Determine the (X, Y) coordinate at the center of the cell enclosing the given text.  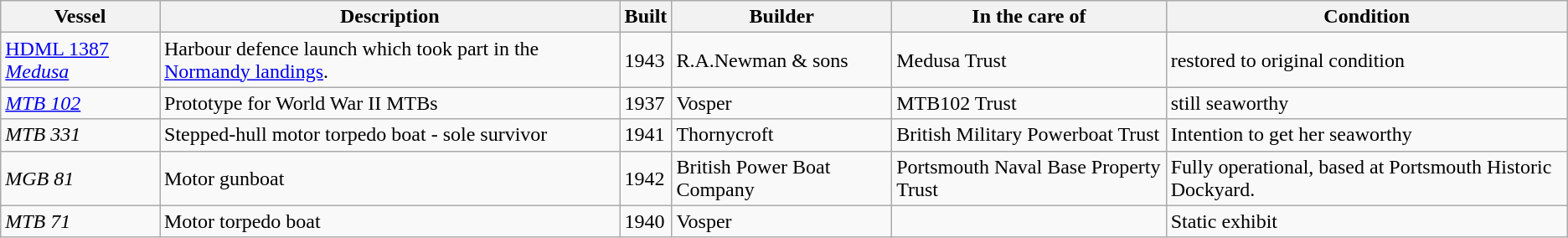
Harbour defence launch which took part in the Normandy landings. (389, 60)
Description (389, 17)
MTB 331 (80, 135)
Condition (1367, 17)
Prototype for World War II MTBs (389, 103)
restored to original condition (1367, 60)
Static exhibit (1367, 221)
Intention to get her seaworthy (1367, 135)
Builder (782, 17)
Stepped-hull motor torpedo boat - sole survivor (389, 135)
Thornycroft (782, 135)
Vessel (80, 17)
Portsmouth Naval Base Property Trust (1029, 178)
HDML 1387 Medusa (80, 60)
MGB 81 (80, 178)
Built (646, 17)
1941 (646, 135)
1942 (646, 178)
Motor torpedo boat (389, 221)
MTB 102 (80, 103)
Medusa Trust (1029, 60)
MTB102 Trust (1029, 103)
1937 (646, 103)
Motor gunboat (389, 178)
R.A.Newman & sons (782, 60)
1943 (646, 60)
British Power Boat Company (782, 178)
MTB 71 (80, 221)
still seaworthy (1367, 103)
In the care of (1029, 17)
Fully operational, based at Portsmouth Historic Dockyard. (1367, 178)
1940 (646, 221)
British Military Powerboat Trust (1029, 135)
